Output the [X, Y] coordinate of the center of the cell containing the given text.  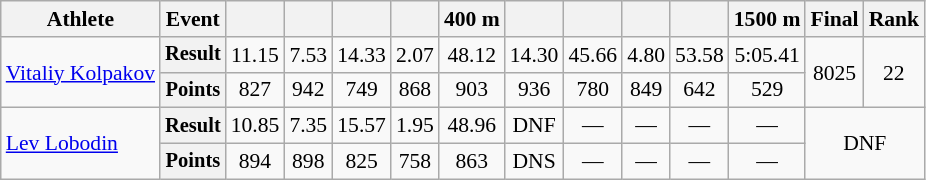
894 [256, 162]
7.53 [308, 55]
529 [768, 90]
Rank [894, 19]
898 [308, 162]
45.66 [592, 55]
Lev Lobodin [80, 144]
Vitaliy Kolpakov [80, 72]
48.96 [472, 126]
827 [256, 90]
400 m [472, 19]
10.85 [256, 126]
8025 [834, 72]
863 [472, 162]
758 [415, 162]
642 [700, 90]
1500 m [768, 19]
14.33 [362, 55]
1.95 [415, 126]
48.12 [472, 55]
942 [308, 90]
53.58 [700, 55]
749 [362, 90]
4.80 [646, 55]
Event [193, 19]
2.07 [415, 55]
5:05.41 [768, 55]
11.15 [256, 55]
Athlete [80, 19]
825 [362, 162]
903 [472, 90]
14.30 [534, 55]
868 [415, 90]
849 [646, 90]
7.35 [308, 126]
15.57 [362, 126]
936 [534, 90]
Final [834, 19]
DNS [534, 162]
22 [894, 72]
780 [592, 90]
